Locate the cell with the specified text and output its (X, Y) center coordinate. 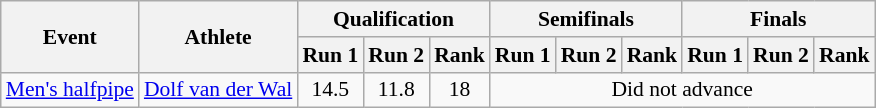
Dolf van der Wal (218, 90)
Finals (778, 19)
Qualification (393, 19)
Athlete (218, 36)
18 (460, 90)
Semifinals (586, 19)
14.5 (330, 90)
Did not advance (682, 90)
Event (70, 36)
11.8 (396, 90)
Men's halfpipe (70, 90)
